For the text-containing cell, return its midpoint in (X, Y) coordinate format. 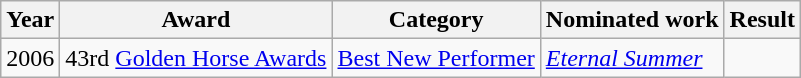
43rd Golden Horse Awards (196, 58)
Nominated work (632, 20)
Year (30, 20)
Eternal Summer (632, 58)
Result (762, 20)
Award (196, 20)
2006 (30, 58)
Best New Performer (436, 58)
Category (436, 20)
